From the cell containing the given text, extract its center point as [x, y] coordinate. 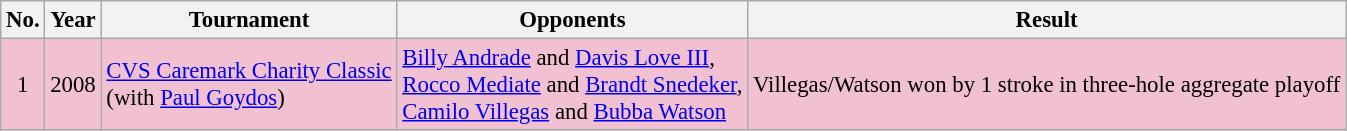
Billy Andrade and Davis Love III, Rocco Mediate and Brandt Snedeker, Camilo Villegas and Bubba Watson [572, 85]
Year [73, 20]
Villegas/Watson won by 1 stroke in three-hole aggregate playoff [1047, 85]
Tournament [249, 20]
Opponents [572, 20]
No. [23, 20]
2008 [73, 85]
Result [1047, 20]
CVS Caremark Charity Classic(with Paul Goydos) [249, 85]
1 [23, 85]
